Determine the [X, Y] coordinate at the center of the cell enclosing the given text.  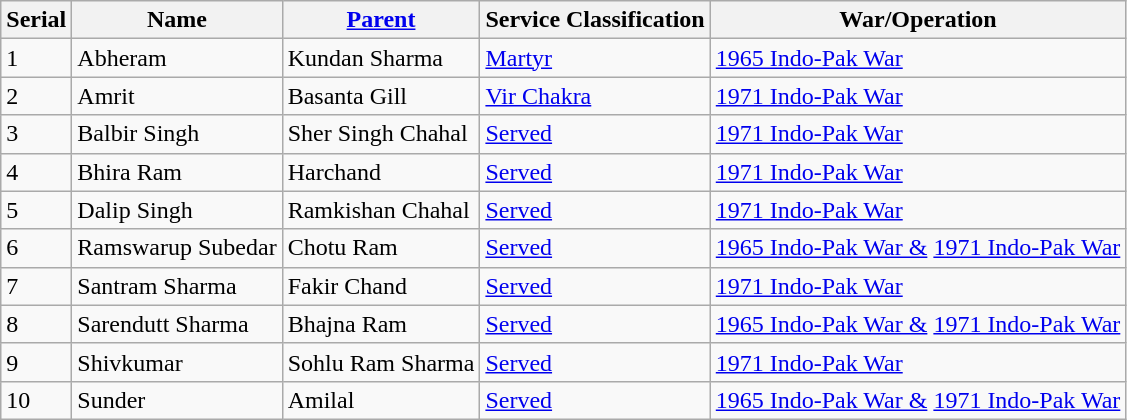
1965 Indo-Pak War [918, 58]
Fakir Chand [381, 286]
Ramswarup Subedar [177, 248]
Bhajna Ram [381, 324]
Kundan Sharma [381, 58]
Basanta Gill [381, 96]
Service Classification [595, 20]
War/Operation [918, 20]
Harchand [381, 172]
Bhira Ram [177, 172]
7 [36, 286]
4 [36, 172]
Name [177, 20]
Martyr [595, 58]
9 [36, 362]
Parent [381, 20]
Amilal [381, 400]
Sohlu Ram Sharma [381, 362]
Amrit [177, 96]
8 [36, 324]
Abheram [177, 58]
10 [36, 400]
Shivkumar [177, 362]
5 [36, 210]
3 [36, 134]
Chotu Ram [381, 248]
2 [36, 96]
Sarendutt Sharma [177, 324]
Sunder [177, 400]
Sher Singh Chahal [381, 134]
6 [36, 248]
Vir Chakra [595, 96]
Santram Sharma [177, 286]
Balbir Singh [177, 134]
1 [36, 58]
Ramkishan Chahal [381, 210]
Serial [36, 20]
Dalip Singh [177, 210]
